From the cell containing the given text, extract its center point as [X, Y] coordinate. 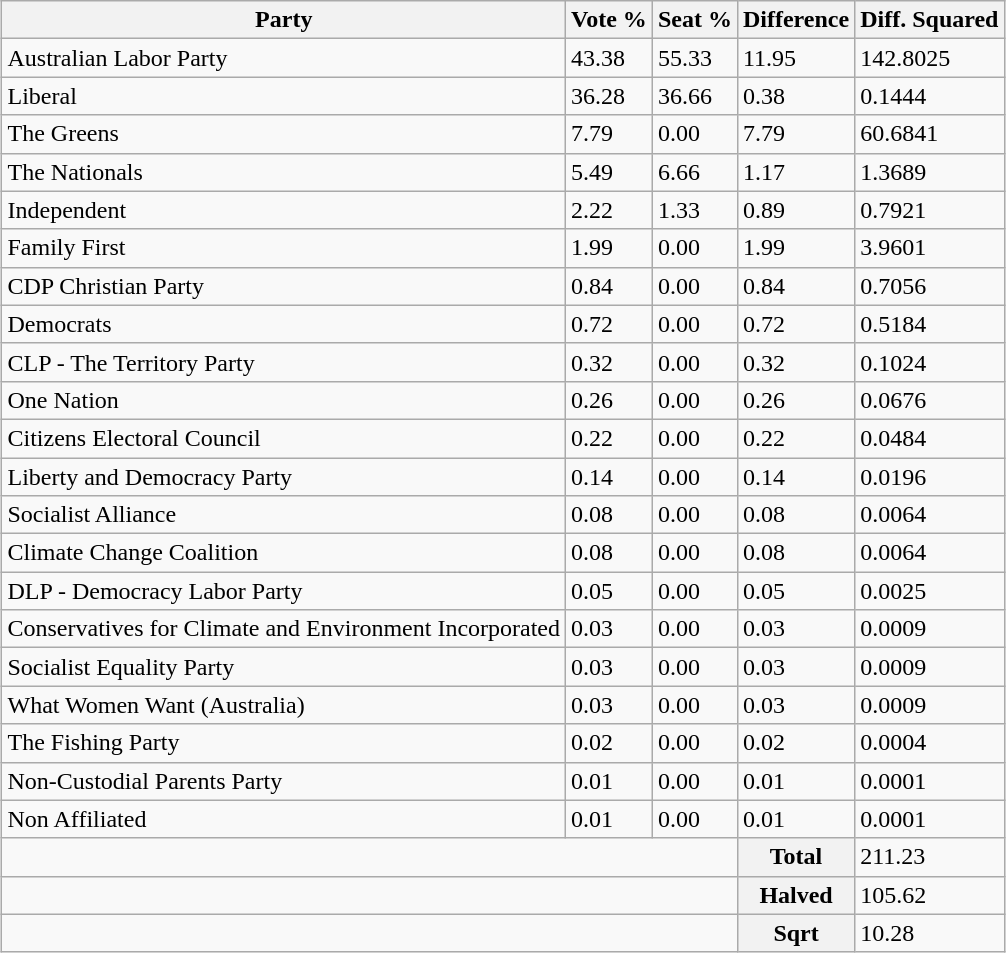
2.22 [610, 210]
DLP - Democracy Labor Party [284, 591]
1.17 [796, 172]
0.7056 [930, 286]
211.23 [930, 857]
6.66 [694, 172]
0.38 [796, 96]
Non Affiliated [284, 819]
Liberal [284, 96]
Party [284, 20]
One Nation [284, 400]
Independent [284, 210]
Australian Labor Party [284, 58]
1.3689 [930, 172]
1.33 [694, 210]
0.1444 [930, 96]
0.1024 [930, 362]
Difference [796, 20]
3.9601 [930, 248]
Citizens Electoral Council [284, 438]
Democrats [284, 324]
Halved [796, 895]
Vote % [610, 20]
55.33 [694, 58]
Sqrt [796, 933]
Seat % [694, 20]
Total [796, 857]
11.95 [796, 58]
0.0025 [930, 591]
0.0196 [930, 477]
What Women Want (Australia) [284, 705]
105.62 [930, 895]
0.7921 [930, 210]
10.28 [930, 933]
0.0484 [930, 438]
The Nationals [284, 172]
CLP - The Territory Party [284, 362]
0.5184 [930, 324]
CDP Christian Party [284, 286]
60.6841 [930, 134]
The Greens [284, 134]
The Fishing Party [284, 743]
0.0676 [930, 400]
36.28 [610, 96]
0.89 [796, 210]
5.49 [610, 172]
36.66 [694, 96]
Diff. Squared [930, 20]
43.38 [610, 58]
0.0004 [930, 743]
142.8025 [930, 58]
Family First [284, 248]
Socialist Equality Party [284, 667]
Non-Custodial Parents Party [284, 781]
Conservatives for Climate and Environment Incorporated [284, 629]
Climate Change Coalition [284, 553]
Socialist Alliance [284, 515]
Liberty and Democracy Party [284, 477]
